Scan for the cell matching the given text and deliver its (X, Y) coordinate at center. 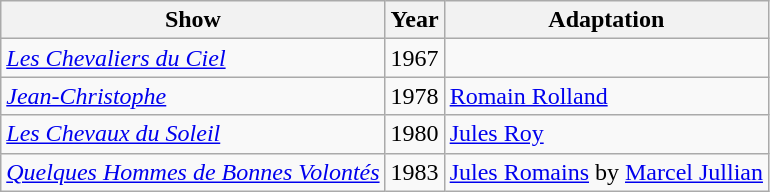
Les Chevaliers du Ciel (193, 58)
1967 (414, 58)
Adaptation (606, 20)
1980 (414, 134)
Jules Romains by Marcel Jullian (606, 172)
Romain Rolland (606, 96)
Year (414, 20)
Jules Roy (606, 134)
Show (193, 20)
Les Chevaux du Soleil (193, 134)
Jean-Christophe (193, 96)
1978 (414, 96)
1983 (414, 172)
Quelques Hommes de Bonnes Volontés (193, 172)
